Extract the [X, Y] coordinate from the center of the cell holding the provided text.  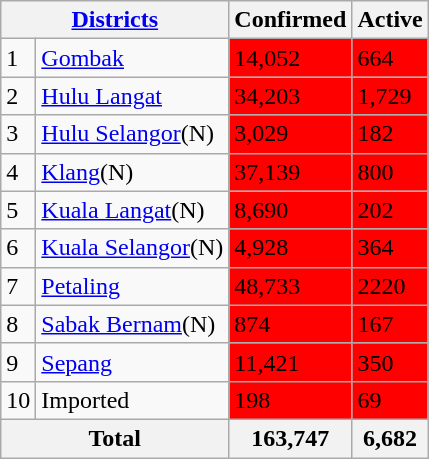
10 [18, 400]
37,139 [290, 172]
664 [390, 58]
3,029 [290, 134]
Total [115, 438]
182 [390, 134]
Sepang [132, 362]
163,747 [290, 438]
6 [18, 248]
Klang(N) [132, 172]
Hulu Selangor(N) [132, 134]
Petaling [132, 286]
350 [390, 362]
5 [18, 210]
1 [18, 58]
8 [18, 324]
Kuala Langat(N) [132, 210]
Confirmed [290, 20]
4 [18, 172]
34,203 [290, 96]
7 [18, 286]
14,052 [290, 58]
2220 [390, 286]
874 [290, 324]
800 [390, 172]
8,690 [290, 210]
Active [390, 20]
198 [290, 400]
6,682 [390, 438]
Sabak Bernam(N) [132, 324]
Districts [115, 20]
Gombak [132, 58]
Kuala Selangor(N) [132, 248]
4,928 [290, 248]
1,729 [390, 96]
2 [18, 96]
69 [390, 400]
202 [390, 210]
Hulu Langat [132, 96]
48,733 [290, 286]
11,421 [290, 362]
9 [18, 362]
364 [390, 248]
3 [18, 134]
167 [390, 324]
Imported [132, 400]
